Output the (x, y) coordinate of the center of the cell containing the given text.  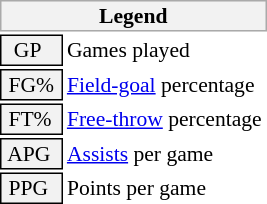
Games played (166, 50)
FT% (31, 120)
Field-goal percentage (166, 85)
Points per game (166, 188)
GP (31, 50)
Legend (134, 16)
Free-throw percentage (166, 120)
Assists per game (166, 154)
PPG (31, 188)
FG% (31, 85)
APG (31, 154)
